Return [X, Y] of the center of cell containing provided text 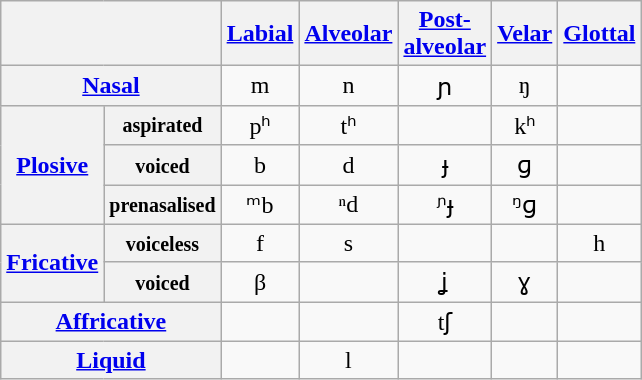
voiceless [162, 243]
kʰ [525, 125]
ŋ [525, 86]
tʃ [445, 322]
Post-alveolar [445, 34]
b [260, 165]
prenasalised [162, 204]
Labial [260, 34]
Plosive [52, 164]
ᵑɡ [525, 204]
d [348, 165]
s [348, 243]
m [260, 86]
ᶮɟ [445, 204]
ɲ [445, 86]
ʝ [445, 282]
aspirated [162, 125]
Affricative [111, 322]
ⁿd [348, 204]
β [260, 282]
pʰ [260, 125]
l [348, 360]
ɟ [445, 165]
Glottal [600, 34]
Fricative [52, 263]
h [600, 243]
ɣ [525, 282]
Velar [525, 34]
Nasal [111, 86]
n [348, 86]
tʰ [348, 125]
ᵐb [260, 204]
Alveolar [348, 34]
ɡ [525, 165]
Liquid [111, 360]
f [260, 243]
